Return (X, Y) of the center of cell containing provided text 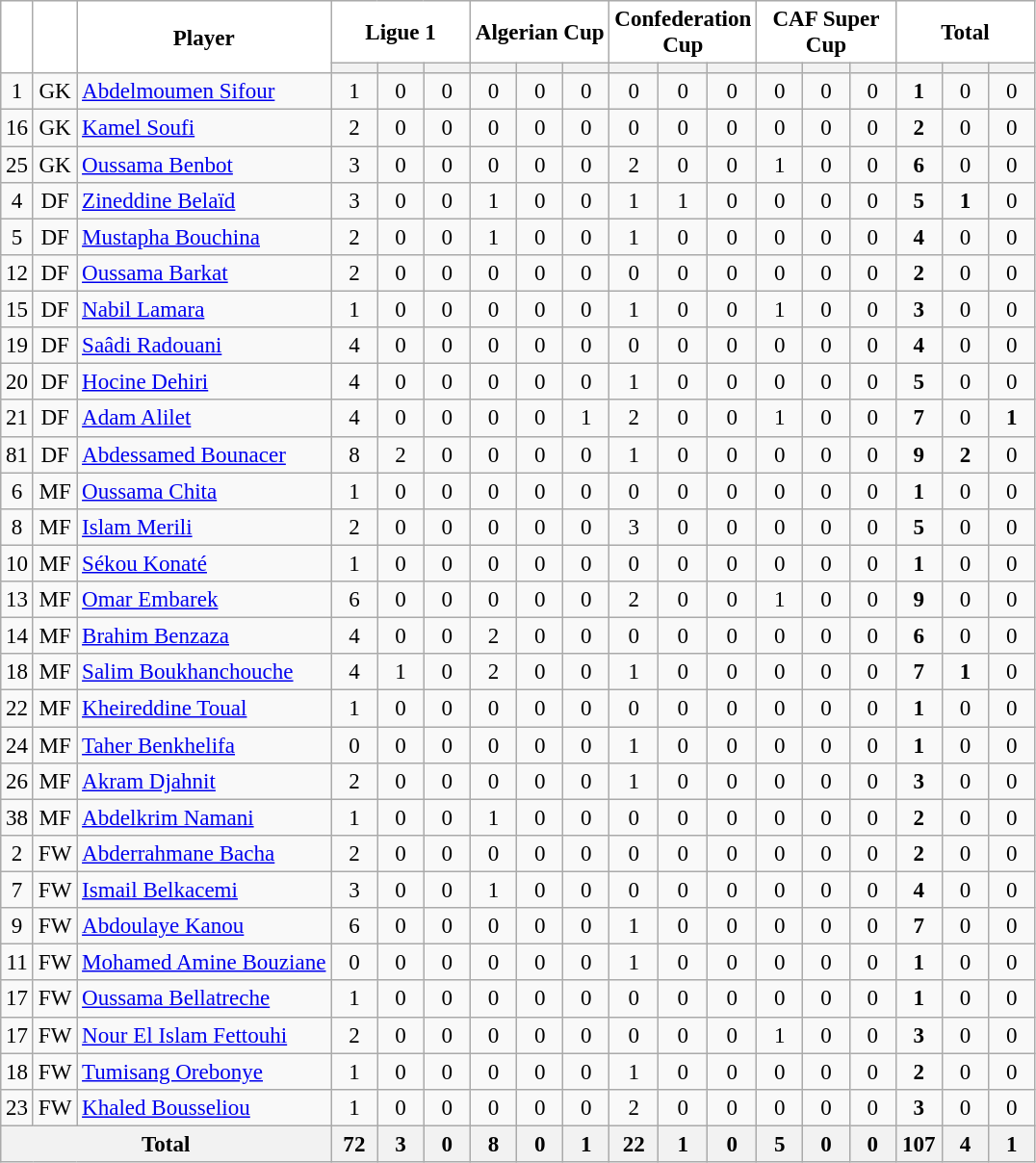
26 (17, 782)
Ligue 1 (401, 33)
16 (17, 128)
81 (17, 454)
20 (17, 382)
Abderrahmane Bacha (204, 854)
24 (17, 745)
Oussama Chita (204, 491)
Akram Djahnit (204, 782)
Tumisang Orebonye (204, 1072)
Saâdi Radouani (204, 346)
21 (17, 419)
Nabil Lamara (204, 310)
Mohamed Amine Bouziane (204, 963)
107 (919, 1144)
Abdelmoumen Sifour (204, 91)
Khaled Bousseliou (204, 1108)
Hocine Dehiri (204, 382)
38 (17, 817)
25 (17, 165)
Algerian Cup (539, 33)
10 (17, 563)
Abdoulaye Kanou (204, 926)
Salim Boukhanchouche (204, 672)
13 (17, 600)
Abdelkrim Namani (204, 817)
14 (17, 636)
Kamel Soufi (204, 128)
72 (354, 1144)
Confederation Cup (684, 33)
CAF Super Cup (826, 33)
15 (17, 310)
Brahim Benzaza (204, 636)
Adam Alilet (204, 419)
Ismail Belkacemi (204, 891)
Oussama Benbot (204, 165)
Player (204, 37)
Abdessamed Bounacer (204, 454)
19 (17, 346)
Oussama Bellatreche (204, 999)
Mustapha Bouchina (204, 237)
Islam Merili (204, 528)
Taher Benkhelifa (204, 745)
Nour El Islam Fettouhi (204, 1035)
Kheireddine Toual (204, 709)
11 (17, 963)
Sékou Konaté (204, 563)
23 (17, 1108)
Oussama Barkat (204, 273)
12 (17, 273)
Zineddine Belaïd (204, 201)
Omar Embarek (204, 600)
